Pinpoint the cell where the given text exists, returning its (x, y) midpoint coordinate. 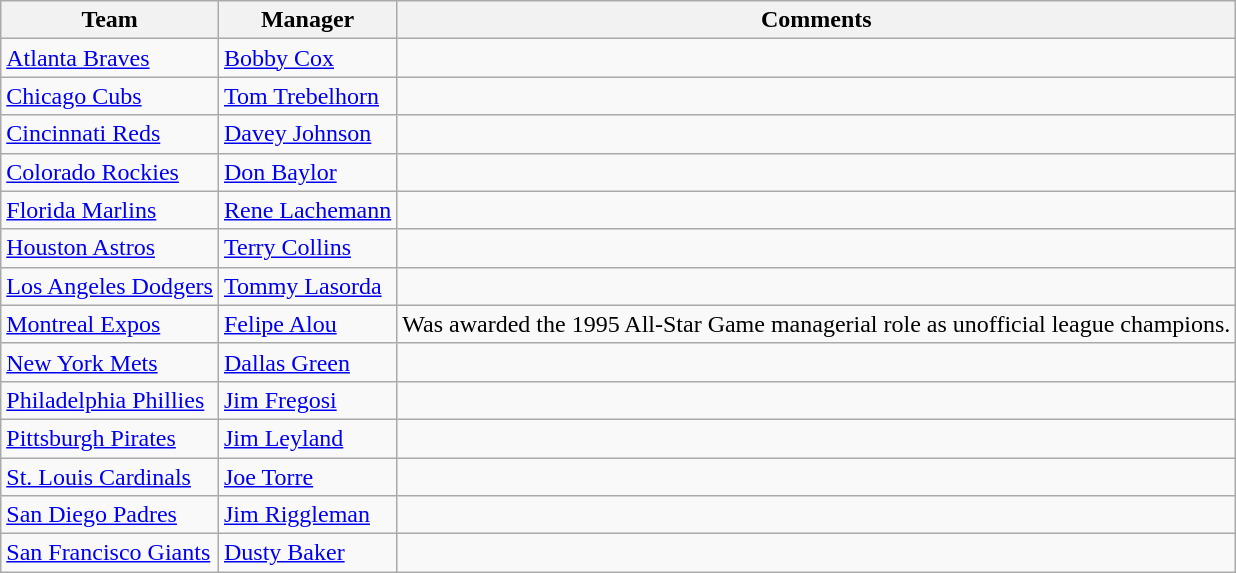
Dusty Baker (307, 553)
Felipe Alou (307, 324)
Comments (816, 20)
Tommy Lasorda (307, 286)
Pittsburgh Pirates (110, 438)
St. Louis Cardinals (110, 477)
Jim Leyland (307, 438)
Manager (307, 20)
Dallas Green (307, 362)
New York Mets (110, 362)
Bobby Cox (307, 58)
San Diego Padres (110, 515)
Florida Marlins (110, 210)
Philadelphia Phillies (110, 400)
Terry Collins (307, 248)
Chicago Cubs (110, 96)
Houston Astros (110, 248)
Atlanta Braves (110, 58)
San Francisco Giants (110, 553)
Montreal Expos (110, 324)
Cincinnati Reds (110, 134)
Joe Torre (307, 477)
Davey Johnson (307, 134)
Tom Trebelhorn (307, 96)
Colorado Rockies (110, 172)
Los Angeles Dodgers (110, 286)
Team (110, 20)
Jim Riggleman (307, 515)
Don Baylor (307, 172)
Jim Fregosi (307, 400)
Was awarded the 1995 All-Star Game managerial role as unofficial league champions. (816, 324)
Rene Lachemann (307, 210)
